Find where the given text appears and provide that cell's center as (x, y) coordinate. 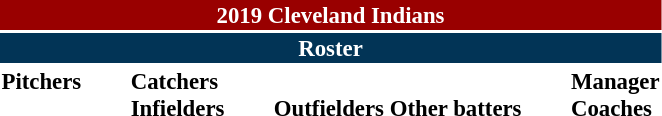
2019 Cleveland Indians (330, 15)
Roster (330, 48)
